Find where the given text appears and provide that cell's center as [X, Y] coordinate. 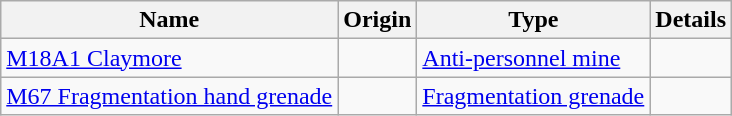
M67 Fragmentation hand grenade [170, 96]
Fragmentation grenade [534, 96]
Name [170, 20]
Type [534, 20]
Anti-personnel mine [534, 58]
Details [691, 20]
M18A1 Claymore [170, 58]
Origin [378, 20]
